Provide the [X, Y] coordinate of the cell's center where the given text is located.  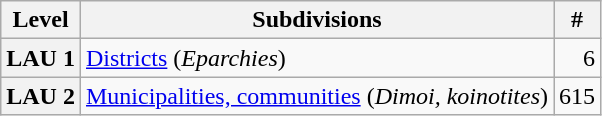
LAU 2 [41, 96]
Subdivisions [316, 20]
6 [578, 58]
LAU 1 [41, 58]
# [578, 20]
Level [41, 20]
615 [578, 96]
Districts (Eparchies) [316, 58]
Municipalities, communities (Dimoi, koinotites) [316, 96]
